Locate the cell with the specified text and output its (x, y) center coordinate. 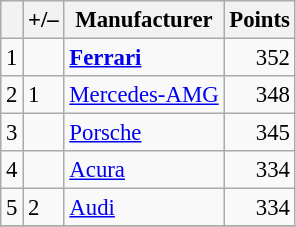
Acura (144, 170)
Porsche (144, 133)
345 (260, 133)
+/– (44, 20)
5 (12, 208)
Manufacturer (144, 20)
Ferrari (144, 58)
Mercedes-AMG (144, 95)
348 (260, 95)
3 (12, 133)
352 (260, 58)
Points (260, 20)
4 (12, 170)
Audi (144, 208)
